Output the (X, Y) coordinate of the center of the cell containing the given text.  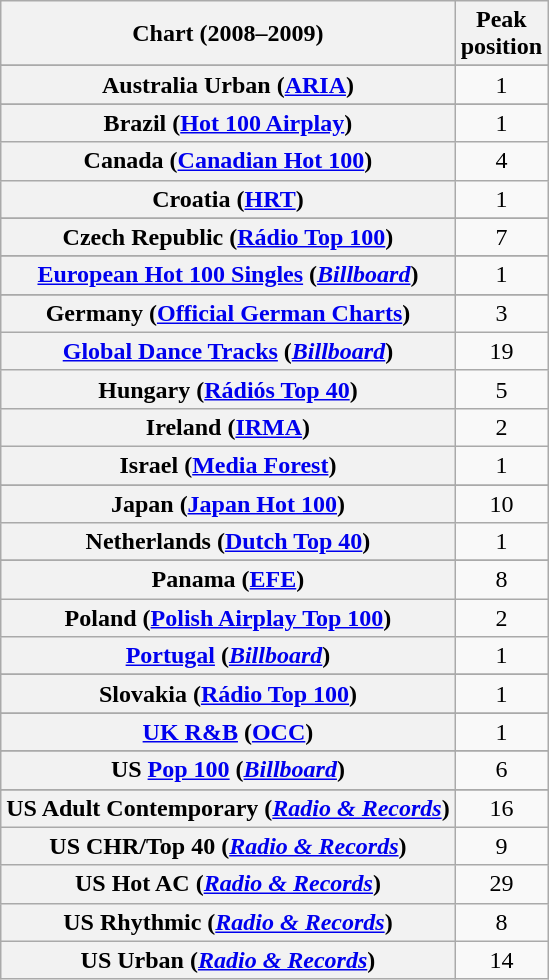
5 (501, 389)
Portugal (Billboard) (228, 656)
US Hot AC (Radio & Records) (228, 884)
7 (501, 237)
4 (501, 161)
Panama (EFE) (228, 580)
Netherlands (Dutch Top 40) (228, 542)
Chart (2008–2009) (228, 34)
Canada (Canadian Hot 100) (228, 161)
Poland (Polish Airplay Top 100) (228, 618)
Global Dance Tracks (Billboard) (228, 351)
6 (501, 770)
3 (501, 313)
US Pop 100 (Billboard) (228, 770)
9 (501, 846)
US CHR/Top 40 (Radio & Records) (228, 846)
Brazil (Hot 100 Airplay) (228, 123)
16 (501, 808)
US Adult Contemporary (Radio & Records) (228, 808)
Peakposition (501, 34)
10 (501, 503)
European Hot 100 Singles (Billboard) (228, 275)
US Rhythmic (Radio & Records) (228, 922)
Germany (Official German Charts) (228, 313)
Croatia (HRT) (228, 199)
Ireland (IRMA) (228, 427)
19 (501, 351)
Israel (Media Forest) (228, 465)
Slovakia (Rádio Top 100) (228, 694)
Australia Urban (ARIA) (228, 85)
29 (501, 884)
US Urban (Radio & Records) (228, 960)
UK R&B (OCC) (228, 732)
Hungary (Rádiós Top 40) (228, 389)
Czech Republic (Rádio Top 100) (228, 237)
Japan (Japan Hot 100) (228, 503)
14 (501, 960)
